Identify which cell holds the provided text, then report its (X, Y) central coordinate. 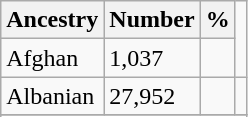
% (218, 20)
Afghan (52, 58)
27,952 (152, 96)
Number (152, 20)
Ancestry (52, 20)
Albanian (52, 96)
1,037 (152, 58)
